For the text-containing cell, return its midpoint in [x, y] coordinate format. 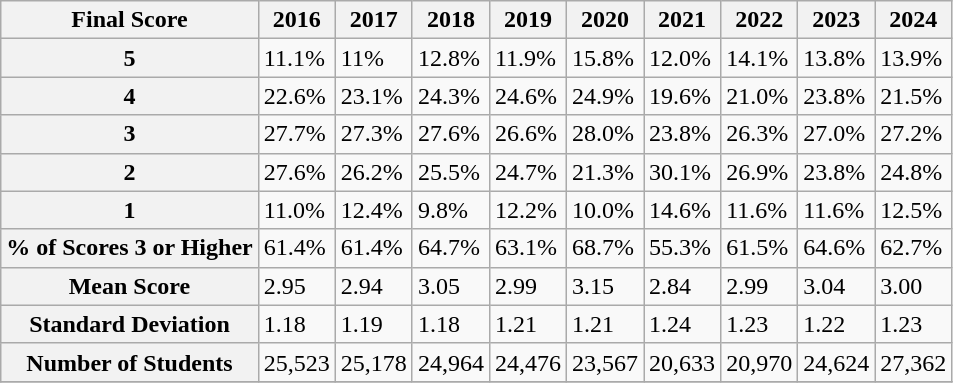
4 [130, 96]
25,178 [374, 362]
26.9% [760, 172]
13.8% [836, 58]
25,523 [296, 362]
11.9% [528, 58]
27,362 [914, 362]
2022 [760, 20]
22.6% [296, 96]
Mean Score [130, 286]
27.0% [836, 134]
Number of Students [130, 362]
21.0% [760, 96]
13.9% [914, 58]
15.8% [604, 58]
24,964 [450, 362]
2020 [604, 20]
63.1% [528, 248]
24.8% [914, 172]
2.84 [682, 286]
12.4% [374, 210]
11.1% [296, 58]
2 [130, 172]
3.05 [450, 286]
3.04 [836, 286]
1 [130, 210]
3.15 [604, 286]
11% [374, 58]
64.6% [836, 248]
26.6% [528, 134]
% of Scores 3 or Higher [130, 248]
24.9% [604, 96]
30.1% [682, 172]
12.5% [914, 210]
14.6% [682, 210]
24.3% [450, 96]
20,970 [760, 362]
2019 [528, 20]
26.3% [760, 134]
68.7% [604, 248]
26.2% [374, 172]
2.95 [296, 286]
24.6% [528, 96]
27.3% [374, 134]
2024 [914, 20]
19.6% [682, 96]
Standard Deviation [130, 324]
61.5% [760, 248]
24.7% [528, 172]
2021 [682, 20]
28.0% [604, 134]
2017 [374, 20]
3.00 [914, 286]
10.0% [604, 210]
12.2% [528, 210]
23.1% [374, 96]
2023 [836, 20]
Final Score [130, 20]
12.8% [450, 58]
62.7% [914, 248]
64.7% [450, 248]
2018 [450, 20]
14.1% [760, 58]
20,633 [682, 362]
9.8% [450, 210]
21.5% [914, 96]
2016 [296, 20]
3 [130, 134]
11.0% [296, 210]
1.22 [836, 324]
27.2% [914, 134]
24,624 [836, 362]
21.3% [604, 172]
27.7% [296, 134]
2.94 [374, 286]
24,476 [528, 362]
12.0% [682, 58]
1.24 [682, 324]
25.5% [450, 172]
1.19 [374, 324]
55.3% [682, 248]
23,567 [604, 362]
5 [130, 58]
